Search for the cell housing the specified text and yield its (X, Y) center coordinate. 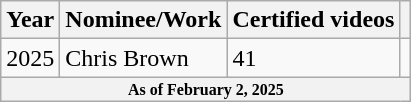
41 (314, 58)
As of February 2, 2025 (206, 89)
Nominee/Work (144, 20)
Year (30, 20)
Chris Brown (144, 58)
2025 (30, 58)
Certified videos (314, 20)
